Identify which cell holds the provided text, then report its [x, y] central coordinate. 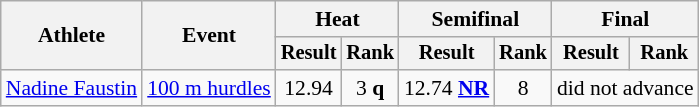
12.74 NR [446, 88]
Nadine Faustin [72, 88]
3 q [370, 88]
Event [209, 36]
did not advance [626, 88]
Semifinal [476, 19]
Heat [338, 19]
12.94 [309, 88]
100 m hurdles [209, 88]
Athlete [72, 36]
8 [523, 88]
Final [626, 19]
